Output the [X, Y] coordinate of the center of the cell containing the given text.  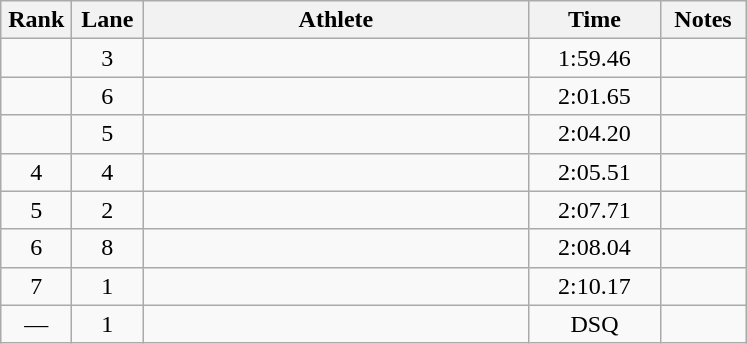
2:07.71 [594, 210]
2:01.65 [594, 96]
2:05.51 [594, 172]
— [36, 324]
Time [594, 20]
Notes [703, 20]
1:59.46 [594, 58]
2 [108, 210]
2:10.17 [594, 286]
Lane [108, 20]
2:04.20 [594, 134]
DSQ [594, 324]
7 [36, 286]
3 [108, 58]
Athlete [336, 20]
8 [108, 248]
2:08.04 [594, 248]
Rank [36, 20]
